Extract the (X, Y) coordinate from the center of the cell holding the provided text.  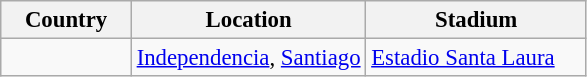
Estadio Santa Laura (476, 58)
Country (66, 20)
Independencia, Santiago (248, 58)
Location (248, 20)
Stadium (476, 20)
